Provide the [X, Y] coordinate of the cell's center where the given text is located.  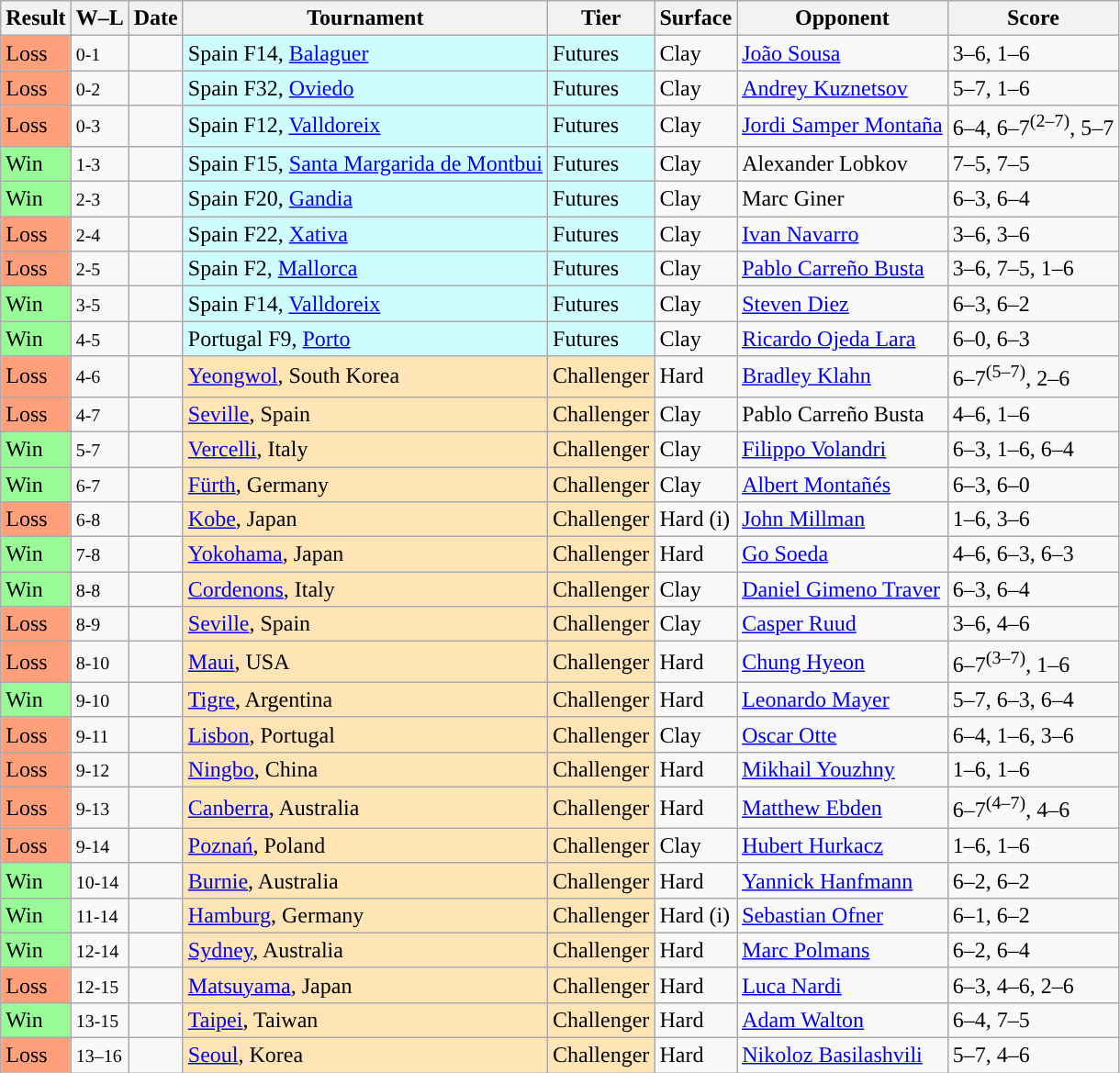
6–7(4–7), 4–6 [1033, 808]
Adam Walton [843, 1020]
Sebastian Ofner [843, 915]
Hamburg, Germany [365, 915]
Spain F2, Mallorca [365, 269]
Yokohama, Japan [365, 554]
Score [1033, 18]
Yeongwol, South Korea [365, 376]
W–L [99, 18]
6–3, 6–2 [1033, 304]
Burnie, Australia [365, 880]
6–3, 6–0 [1033, 485]
6–3, 4–6, 2–6 [1033, 985]
Spain F32, Oviedo [365, 88]
Result [36, 18]
12-14 [99, 950]
5–7, 4–6 [1033, 1056]
Jordi Samper Montaña [843, 127]
4–6, 1–6 [1033, 414]
7–5, 7–5 [1033, 163]
1–6, 3–6 [1033, 520]
6–7(5–7), 2–6 [1033, 376]
Cordenons, Italy [365, 589]
Yannick Hanfmann [843, 880]
0-1 [99, 53]
11-14 [99, 915]
10-14 [99, 880]
5–7, 6–3, 6–4 [1033, 699]
3–6, 7–5, 1–6 [1033, 269]
8-9 [99, 624]
Surface [696, 18]
Portugal F9, Porto [365, 339]
6–2, 6–4 [1033, 950]
Oscar Otte [843, 734]
9-13 [99, 808]
Tournament [365, 18]
6–3, 1–6, 6–4 [1033, 449]
5–7, 1–6 [1033, 88]
Tier [601, 18]
12-15 [99, 985]
Canberra, Australia [365, 808]
9-12 [99, 770]
Maui, USA [365, 663]
Kobe, Japan [365, 520]
Go Soeda [843, 554]
9-11 [99, 734]
Alexander Lobkov [843, 163]
João Sousa [843, 53]
Andrey Kuznetsov [843, 88]
Ricardo Ojeda Lara [843, 339]
4-6 [99, 376]
Bradley Klahn [843, 376]
6–1, 6–2 [1033, 915]
6–4, 7–5 [1033, 1020]
13-15 [99, 1020]
Chung Hyeon [843, 663]
John Millman [843, 520]
Spain F22, Xativa [365, 234]
Spain F14, Balaguer [365, 53]
6-7 [99, 485]
Mikhail Youzhny [843, 770]
Ivan Navarro [843, 234]
Opponent [843, 18]
1-3 [99, 163]
Vercelli, Italy [365, 449]
6–2, 6–2 [1033, 880]
Luca Nardi [843, 985]
13–16 [99, 1056]
0-3 [99, 127]
Leonardo Mayer [843, 699]
Fürth, Germany [365, 485]
3–6, 3–6 [1033, 234]
5-7 [99, 449]
Steven Diez [843, 304]
Spain F20, Gandia [365, 199]
Hubert Hurkacz [843, 845]
Lisbon, Portugal [365, 734]
0-2 [99, 88]
Taipei, Taiwan [365, 1020]
6–0, 6–3 [1033, 339]
4-5 [99, 339]
Spain F15, Santa Margarida de Montbui [365, 163]
6–4, 1–6, 3–6 [1033, 734]
Nikoloz Basilashvili [843, 1056]
3–6, 1–6 [1033, 53]
8-10 [99, 663]
6–7(3–7), 1–6 [1033, 663]
7-8 [99, 554]
Ningbo, China [365, 770]
6–4, 6–7(2–7), 5–7 [1033, 127]
Casper Ruud [843, 624]
9-10 [99, 699]
Sydney, Australia [365, 950]
6-8 [99, 520]
Albert Montañés [843, 485]
3-5 [99, 304]
Daniel Gimeno Traver [843, 589]
Marc Polmans [843, 950]
Spain F14, Valldoreix [365, 304]
3–6, 4–6 [1033, 624]
Filippo Volandri [843, 449]
Spain F12, Valldoreix [365, 127]
Seoul, Korea [365, 1056]
2-3 [99, 199]
2-5 [99, 269]
Marc Giner [843, 199]
Tigre, Argentina [365, 699]
8-8 [99, 589]
Matsuyama, Japan [365, 985]
Matthew Ebden [843, 808]
4–6, 6–3, 6–3 [1033, 554]
Date [156, 18]
2-4 [99, 234]
4-7 [99, 414]
Poznań, Poland [365, 845]
9-14 [99, 845]
